For the text-containing cell, return its midpoint in [x, y] coordinate format. 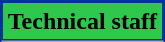
Technical staff [83, 22]
